Determine the [x, y] coordinate at the center of the cell enclosing the given text.  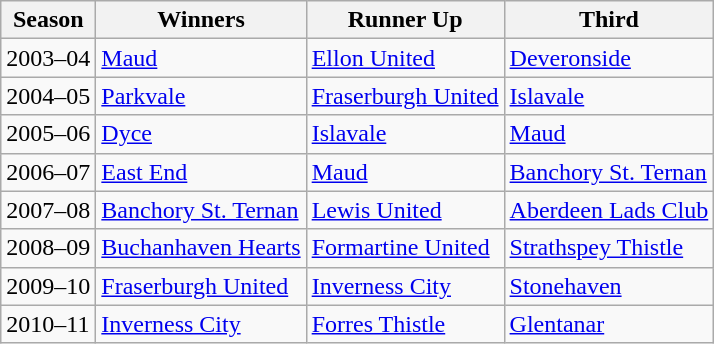
Ellon United [405, 58]
Third [609, 20]
Parkvale [201, 96]
Formartine United [405, 248]
Dyce [201, 134]
Deveronside [609, 58]
2010–11 [48, 324]
Glentanar [609, 324]
Winners [201, 20]
East End [201, 172]
Strathspey Thistle [609, 248]
2005–06 [48, 134]
Aberdeen Lads Club [609, 210]
2006–07 [48, 172]
Lewis United [405, 210]
2009–10 [48, 286]
Stonehaven [609, 286]
Season [48, 20]
2008–09 [48, 248]
Buchanhaven Hearts [201, 248]
2003–04 [48, 58]
Runner Up [405, 20]
2004–05 [48, 96]
2007–08 [48, 210]
Forres Thistle [405, 324]
